Scan for the cell matching the given text and deliver its [x, y] coordinate at center. 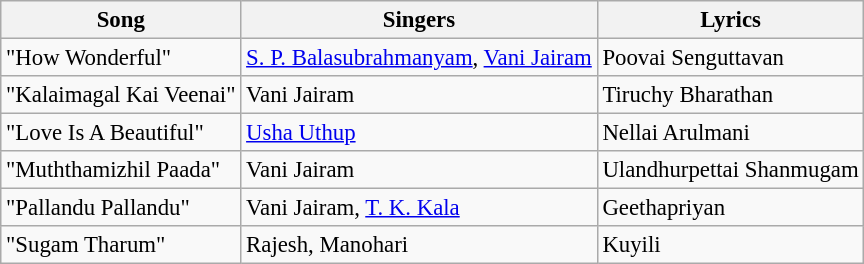
"Sugam Tharum" [121, 245]
Song [121, 20]
"Pallandu Pallandu" [121, 208]
Lyrics [730, 20]
"Love Is A Beautiful" [121, 133]
"How Wonderful" [121, 58]
Kuyili [730, 245]
Nellai Arulmani [730, 133]
Tiruchy Bharathan [730, 95]
Singers [419, 20]
"Muththamizhil Paada" [121, 170]
Ulandhurpettai Shanmugam [730, 170]
S. P. Balasubrahmanyam, Vani Jairam [419, 58]
Usha Uthup [419, 133]
Vani Jairam, T. K. Kala [419, 208]
Geethapriyan [730, 208]
"Kalaimagal Kai Veenai" [121, 95]
Rajesh, Manohari [419, 245]
Poovai Senguttavan [730, 58]
